Detect which cell encompasses the target text, then output its [x, y] center coordinate. 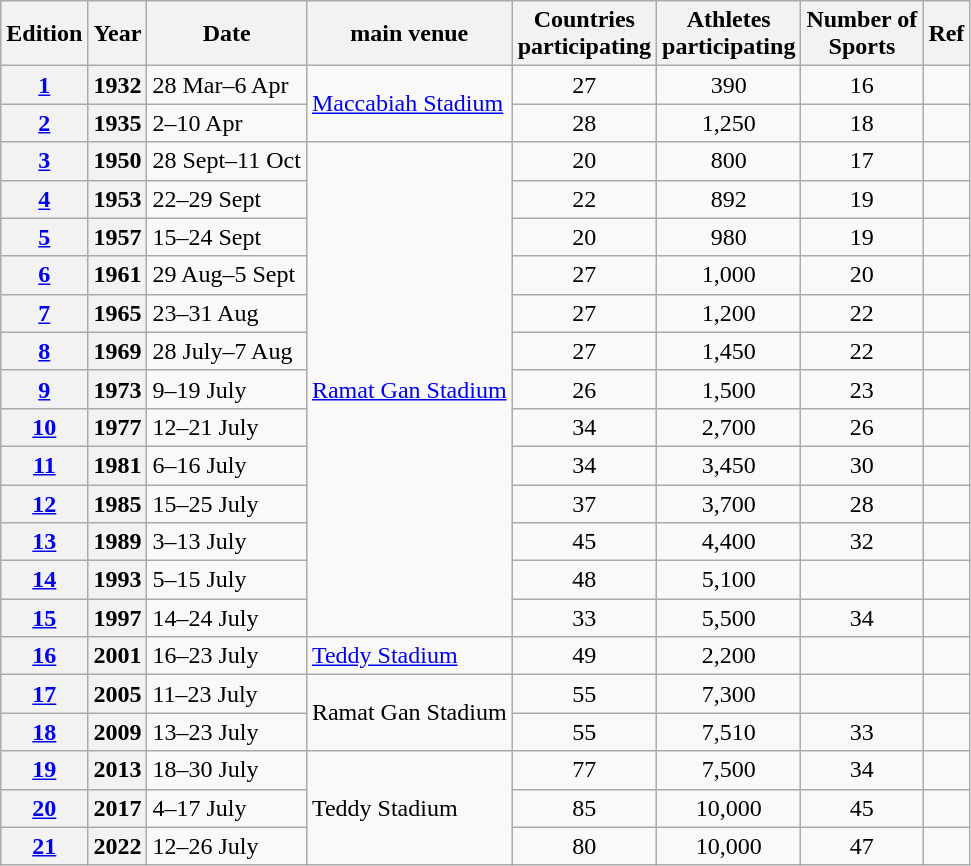
6 [44, 275]
7,300 [729, 694]
28 July–7 Aug [226, 351]
2,700 [729, 427]
1997 [118, 618]
3 [44, 161]
3–13 July [226, 542]
Date [226, 34]
Year [118, 34]
32 [862, 542]
29 Aug–5 Sept [226, 275]
6–16 July [226, 465]
2017 [118, 808]
12–21 July [226, 427]
1981 [118, 465]
Number of Sports [862, 34]
main venue [409, 34]
16–23 July [226, 656]
1977 [118, 427]
2001 [118, 656]
49 [584, 656]
12–26 July [226, 846]
28 Mar–6 Apr [226, 85]
1,450 [729, 351]
1973 [118, 389]
13–23 July [226, 732]
4,400 [729, 542]
85 [584, 808]
1932 [118, 85]
1969 [118, 351]
1989 [118, 542]
9–19 July [226, 389]
22–29 Sept [226, 199]
1 [44, 85]
2 [44, 123]
15–25 July [226, 503]
15–24 Sept [226, 237]
Athletes participating [729, 34]
892 [729, 199]
5 [44, 237]
Edition [44, 34]
4–17 July [226, 808]
10 [44, 427]
11–23 July [226, 694]
13 [44, 542]
1993 [118, 580]
Ref [946, 34]
30 [862, 465]
2013 [118, 770]
15 [44, 618]
1,500 [729, 389]
3,700 [729, 503]
390 [729, 85]
28 Sept–11 Oct [226, 161]
1,000 [729, 275]
12 [44, 503]
1,250 [729, 123]
1950 [118, 161]
2009 [118, 732]
2022 [118, 846]
8 [44, 351]
77 [584, 770]
9 [44, 389]
21 [44, 846]
1985 [118, 503]
37 [584, 503]
800 [729, 161]
1935 [118, 123]
7,500 [729, 770]
Maccabiah Stadium [409, 104]
Countries participating [584, 34]
7,510 [729, 732]
11 [44, 465]
23 [862, 389]
80 [584, 846]
47 [862, 846]
18–30 July [226, 770]
1,200 [729, 313]
1957 [118, 237]
14 [44, 580]
1965 [118, 313]
980 [729, 237]
5–15 July [226, 580]
14–24 July [226, 618]
4 [44, 199]
23–31 Aug [226, 313]
48 [584, 580]
2005 [118, 694]
5,100 [729, 580]
3,450 [729, 465]
5,500 [729, 618]
2,200 [729, 656]
2–10 Apr [226, 123]
7 [44, 313]
1953 [118, 199]
1961 [118, 275]
